Pinpoint the cell where the given text exists, returning its (x, y) midpoint coordinate. 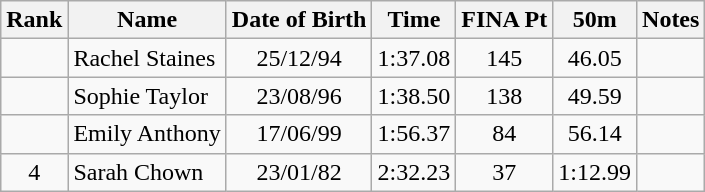
49.59 (595, 96)
23/01/82 (299, 172)
1:37.08 (414, 58)
23/08/96 (299, 96)
Name (147, 20)
37 (504, 172)
Time (414, 20)
Rachel Staines (147, 58)
138 (504, 96)
1:56.37 (414, 134)
Date of Birth (299, 20)
Sophie Taylor (147, 96)
2:32.23 (414, 172)
56.14 (595, 134)
1:38.50 (414, 96)
145 (504, 58)
46.05 (595, 58)
Notes (671, 20)
25/12/94 (299, 58)
50m (595, 20)
FINA Pt (504, 20)
Rank (34, 20)
Emily Anthony (147, 134)
4 (34, 172)
84 (504, 134)
Sarah Chown (147, 172)
1:12.99 (595, 172)
17/06/99 (299, 134)
